For the text-containing cell, return its midpoint in [X, Y] coordinate format. 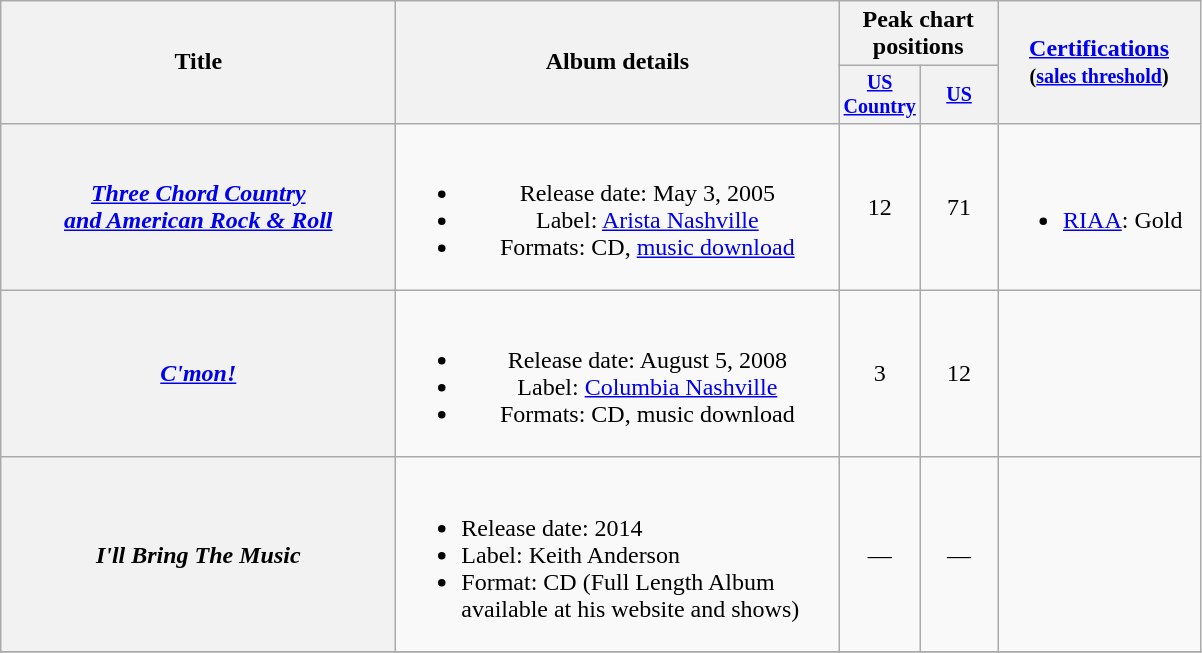
US Country [880, 94]
Release date: 2014Label: Keith AndersonFormat: CD (Full Length Album available at his website and shows) [618, 554]
Three Chord Countryand American Rock & Roll [198, 206]
RIAA: Gold [1100, 206]
Peak chartpositions [918, 34]
71 [960, 206]
Certifications(sales threshold) [1100, 62]
Title [198, 62]
C'mon! [198, 374]
Album details [618, 62]
I'll Bring The Music [198, 554]
US [960, 94]
3 [880, 374]
Release date: August 5, 2008Label: Columbia NashvilleFormats: CD, music download [618, 374]
Release date: May 3, 2005Label: Arista NashvilleFormats: CD, music download [618, 206]
